Locate the cell with the specified text and output its [X, Y] center coordinate. 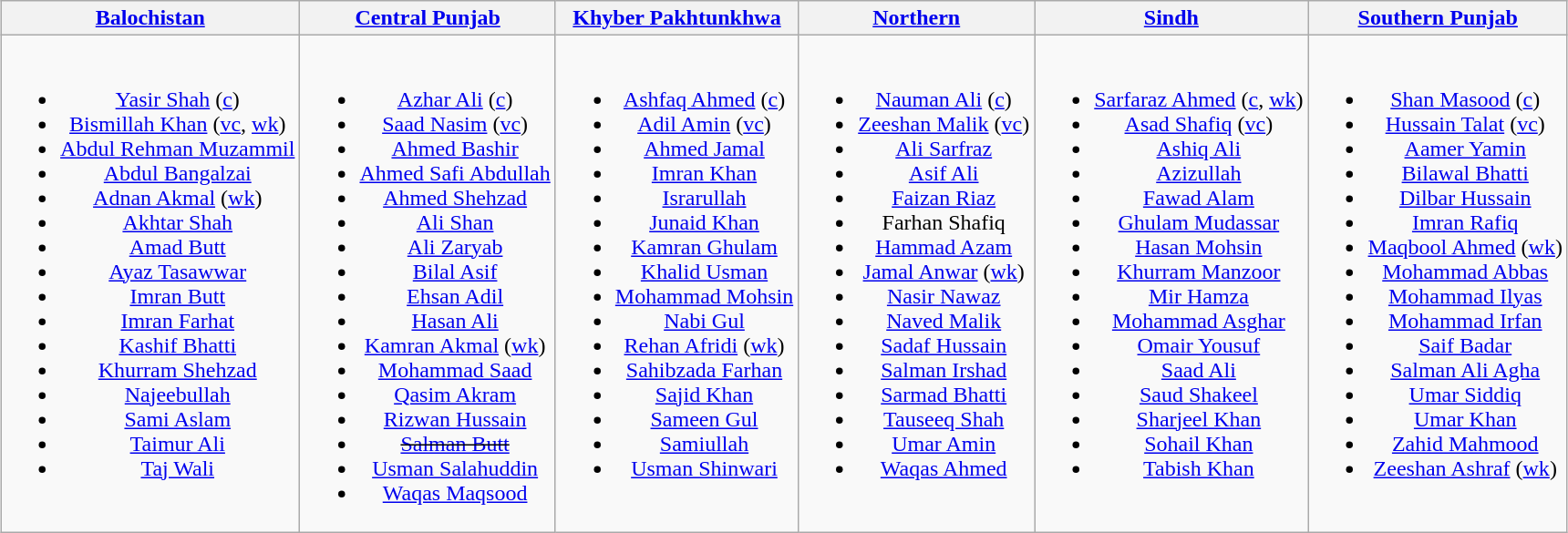
Sindh [1171, 18]
Northern [917, 18]
Central Punjab [428, 18]
Balochistan [150, 18]
Southern Punjab [1438, 18]
Khyber Pakhtunkhwa [676, 18]
